Return the (X, Y) coordinate for the center point of the cell that contains the specified text.  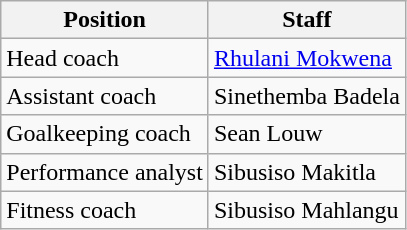
Staff (306, 20)
Sinethemba Badela (306, 96)
Sibusiso Mahlangu (306, 210)
Goalkeeping coach (105, 134)
Performance analyst (105, 172)
Fitness coach (105, 210)
Sibusiso Makitla (306, 172)
Head coach (105, 58)
Sean Louw (306, 134)
Assistant coach (105, 96)
Position (105, 20)
Rhulani Mokwena (306, 58)
